Identify which cell holds the provided text, then report its (X, Y) central coordinate. 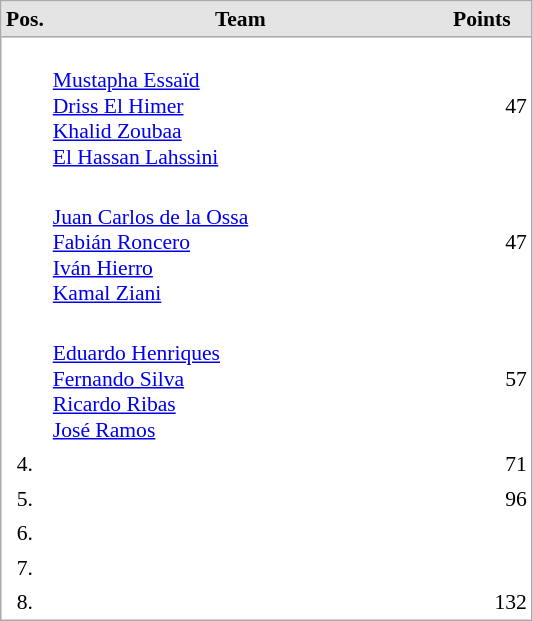
Eduardo Henriques Fernando Silva Ricardo Ribas José Ramos (240, 378)
Pos. (26, 20)
5. (26, 499)
8. (26, 602)
7. (26, 567)
Points (482, 20)
Mustapha Essaïd Driss El Himer Khalid Zoubaa El Hassan Lahssini (240, 106)
Juan Carlos de la Ossa Fabián Roncero Iván Hierro Kamal Ziani (240, 242)
4. (26, 464)
96 (482, 499)
71 (482, 464)
Team (240, 20)
6. (26, 533)
132 (482, 602)
57 (482, 378)
